Return [x, y] of the center of cell containing provided text 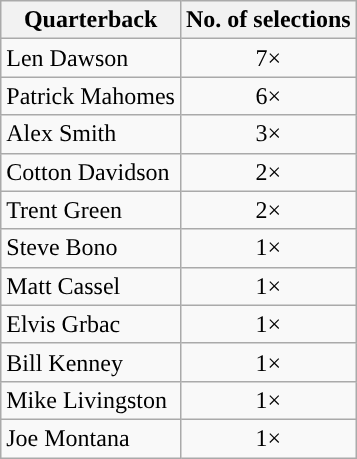
Trent Green [91, 210]
No. of selections [268, 20]
Elvis Grbac [91, 324]
Matt Cassel [91, 286]
Quarterback [91, 20]
Cotton Davidson [91, 172]
Mike Livingston [91, 400]
3× [268, 134]
Patrick Mahomes [91, 96]
Alex Smith [91, 134]
Bill Kenney [91, 362]
6× [268, 96]
7× [268, 58]
Len Dawson [91, 58]
Joe Montana [91, 438]
Steve Bono [91, 248]
